From the cell containing the given text, extract its center point as (x, y) coordinate. 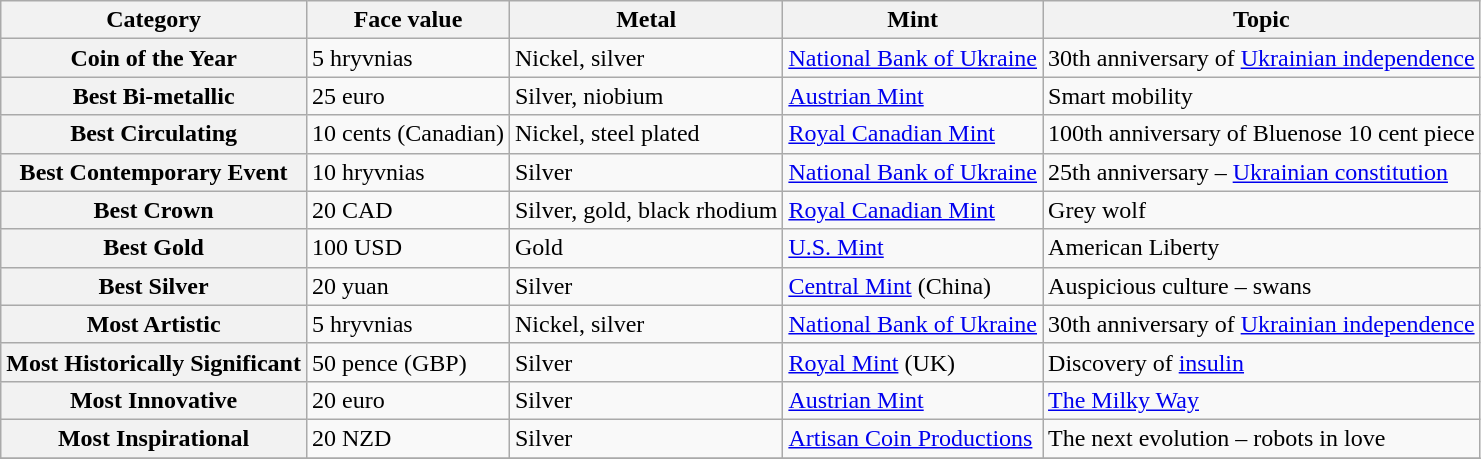
10 cents (Canadian) (408, 134)
Best Bi-metallic (154, 96)
The next evolution – robots in love (1262, 438)
Smart mobility (1262, 96)
Most Historically Significant (154, 362)
10 hryvnias (408, 172)
100 USD (408, 248)
Silver, niobium (646, 96)
Auspicious culture – swans (1262, 286)
Discovery of insulin (1262, 362)
Category (154, 20)
Most Innovative (154, 400)
50 pence (GBP) (408, 362)
American Liberty (1262, 248)
20 euro (408, 400)
Mint (913, 20)
U.S. Mint (913, 248)
Best Silver (154, 286)
Face value (408, 20)
Nickel, steel plated (646, 134)
Most Artistic (154, 324)
Most Inspirational (154, 438)
The Milky Way (1262, 400)
Royal Mint (UK) (913, 362)
Silver, gold, black rhodium (646, 210)
20 CAD (408, 210)
Best Crown (154, 210)
Best Contemporary Event (154, 172)
Central Mint (China) (913, 286)
100th anniversary of Bluenose 10 cent piece (1262, 134)
Coin of the Year (154, 58)
25 euro (408, 96)
Artisan Coin Productions (913, 438)
Best Circulating (154, 134)
25th anniversary – Ukrainian constitution (1262, 172)
20 NZD (408, 438)
Gold (646, 248)
Grey wolf (1262, 210)
Metal (646, 20)
20 yuan (408, 286)
Best Gold (154, 248)
Topic (1262, 20)
